Return (x, y) of the center of cell containing provided text 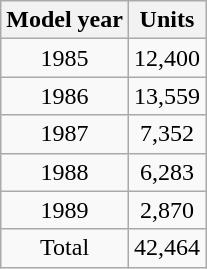
Total (65, 248)
1987 (65, 134)
2,870 (166, 210)
13,559 (166, 96)
1988 (65, 172)
1989 (65, 210)
12,400 (166, 58)
1986 (65, 96)
42,464 (166, 248)
7,352 (166, 134)
6,283 (166, 172)
1985 (65, 58)
Model year (65, 20)
Units (166, 20)
